Provide the [x, y] coordinate of the cell's center where the given text is located.  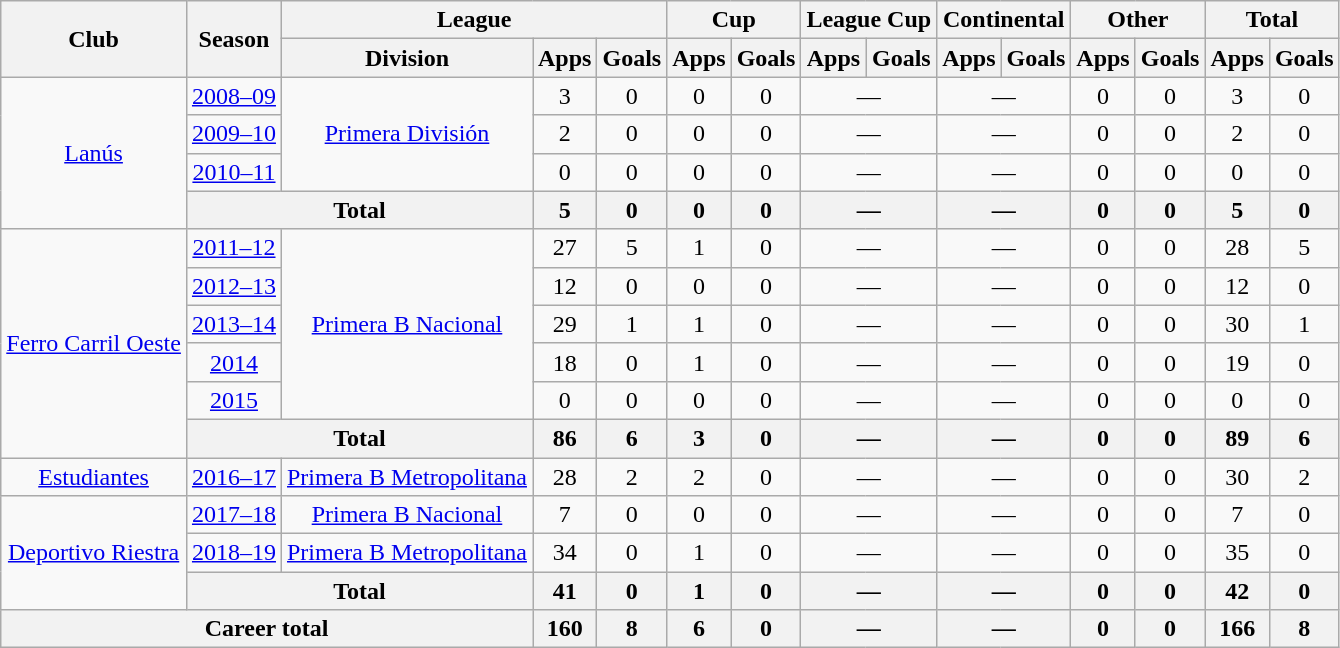
2014 [234, 362]
2017–18 [234, 515]
2012–13 [234, 286]
89 [1237, 438]
Club [94, 39]
Division [406, 58]
27 [564, 248]
Career total [267, 629]
35 [1237, 553]
2009–10 [234, 134]
34 [564, 553]
160 [564, 629]
Primera División [406, 134]
29 [564, 324]
42 [1237, 591]
166 [1237, 629]
2008–09 [234, 96]
Ferro Carril Oeste [94, 343]
18 [564, 362]
2010–11 [234, 172]
Deportivo Riestra [94, 553]
2016–17 [234, 477]
Season [234, 39]
League [474, 20]
19 [1237, 362]
League Cup [869, 20]
Cup [734, 20]
2011–12 [234, 248]
41 [564, 591]
Other [1138, 20]
2018–19 [234, 553]
Lanús [94, 153]
86 [564, 438]
Continental [1004, 20]
2015 [234, 400]
2013–14 [234, 324]
Estudiantes [94, 477]
